Pinpoint the cell where the given text exists, returning its (x, y) midpoint coordinate. 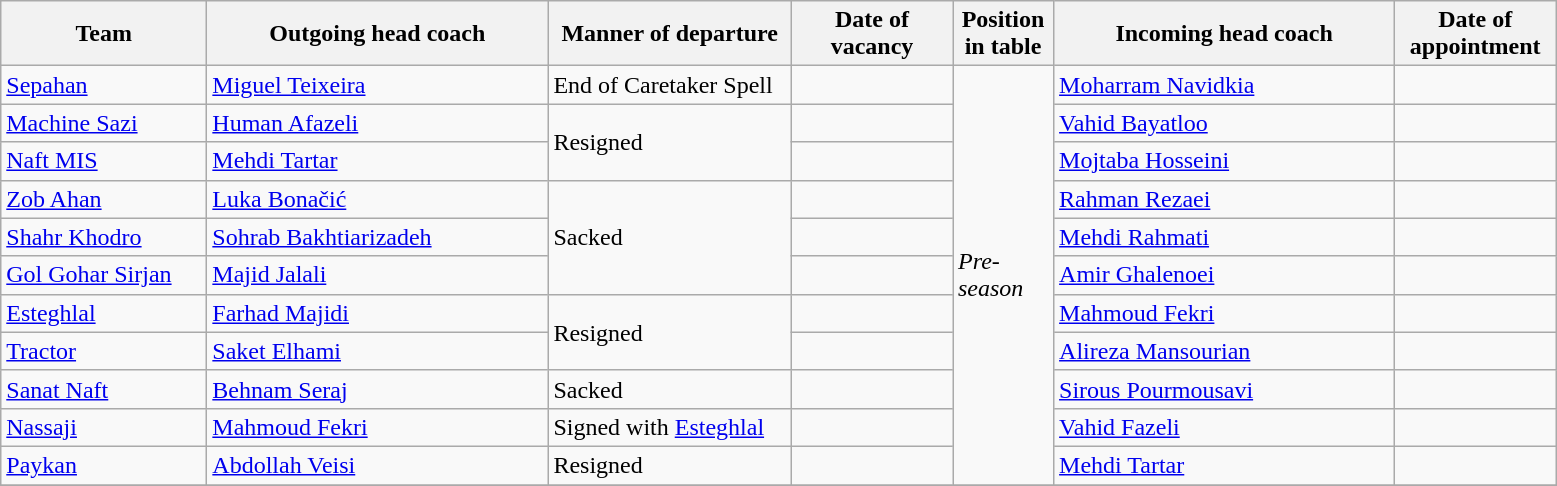
Abdollah Veisi (378, 465)
Vahid Fazeli (1224, 427)
Sanat Naft (104, 389)
Sirous Pourmousavi (1224, 389)
Zob Ahan (104, 199)
Amir Ghalenoei (1224, 275)
Machine Sazi (104, 123)
Tractor (104, 351)
Position in table (1002, 34)
Rahman Rezaei (1224, 199)
Alireza Mansourian (1224, 351)
Sepahan (104, 85)
Moharram Navidkia (1224, 85)
Sohrab Bakhtiarizadeh (378, 237)
Nassaji (104, 427)
Incoming head coach (1224, 34)
Saket Elhami (378, 351)
Gol Gohar Sirjan (104, 275)
Vahid Bayatloo (1224, 123)
Paykan (104, 465)
Mojtaba Hosseini (1224, 161)
Majid Jalali (378, 275)
Team (104, 34)
Behnam Seraj (378, 389)
Naft MIS (104, 161)
Shahr Khodro (104, 237)
End of Caretaker Spell (670, 85)
Manner of departure (670, 34)
Esteghlal (104, 313)
Date of appointment (1476, 34)
Signed with Esteghlal (670, 427)
Pre-season (1002, 276)
Date of vacancy (872, 34)
Human Afazeli (378, 123)
Mehdi Rahmati (1224, 237)
Miguel Teixeira (378, 85)
Outgoing head coach (378, 34)
Luka Bonačić (378, 199)
Farhad Majidi (378, 313)
